Determine the (X, Y) coordinate at the center of the cell enclosing the given text.  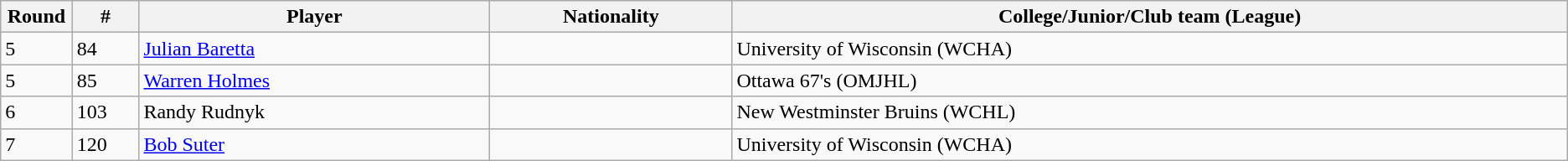
New Westminster Bruins (WCHL) (1149, 112)
College/Junior/Club team (League) (1149, 17)
6 (37, 112)
Warren Holmes (315, 80)
Bob Suter (315, 144)
Julian Baretta (315, 49)
7 (37, 144)
Ottawa 67's (OMJHL) (1149, 80)
84 (106, 49)
85 (106, 80)
120 (106, 144)
103 (106, 112)
Round (37, 17)
Player (315, 17)
Randy Rudnyk (315, 112)
Nationality (611, 17)
# (106, 17)
